Output the (X, Y) coordinate of the center of the cell containing the given text.  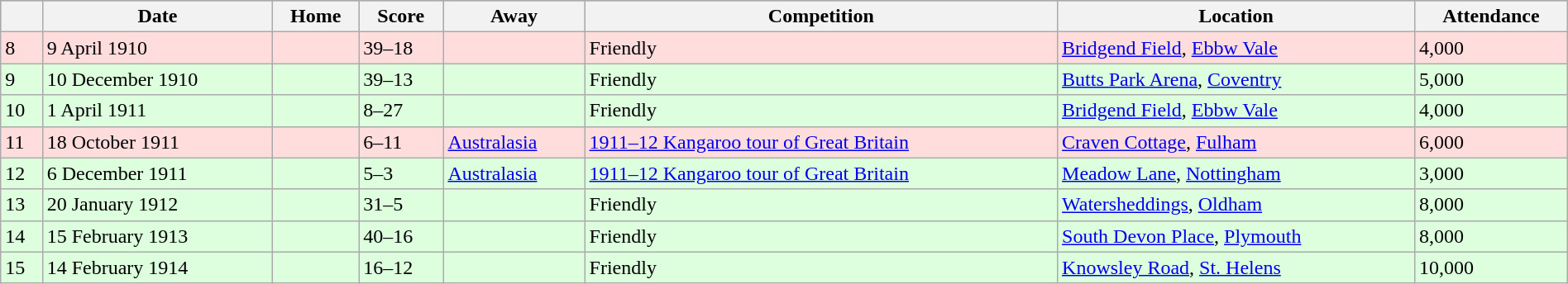
15 February 1913 (157, 236)
9 (22, 79)
6 December 1911 (157, 173)
Knowsley Road, St. Helens (1236, 267)
Location (1236, 17)
Date (157, 17)
Meadow Lane, Nottingham (1236, 173)
10,000 (1492, 267)
18 October 1911 (157, 142)
Butts Park Arena, Coventry (1236, 79)
Attendance (1492, 17)
Away (514, 17)
Score (401, 17)
6–11 (401, 142)
5–3 (401, 173)
14 (22, 236)
8 (22, 48)
1 April 1911 (157, 111)
20 January 1912 (157, 205)
40–16 (401, 236)
12 (22, 173)
11 (22, 142)
Home (316, 17)
Watersheddings, Oldham (1236, 205)
Craven Cottage, Fulham (1236, 142)
39–13 (401, 79)
10 (22, 111)
14 February 1914 (157, 267)
3,000 (1492, 173)
15 (22, 267)
9 April 1910 (157, 48)
10 December 1910 (157, 79)
South Devon Place, Plymouth (1236, 236)
8–27 (401, 111)
5,000 (1492, 79)
13 (22, 205)
31–5 (401, 205)
6,000 (1492, 142)
Competition (820, 17)
39–18 (401, 48)
16–12 (401, 267)
